Identify which cell holds the provided text, then report its [x, y] central coordinate. 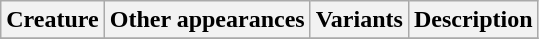
Description [473, 20]
Variants [359, 20]
Other appearances [207, 20]
Creature [52, 20]
